Find where the given text appears and provide that cell's center as [X, Y] coordinate. 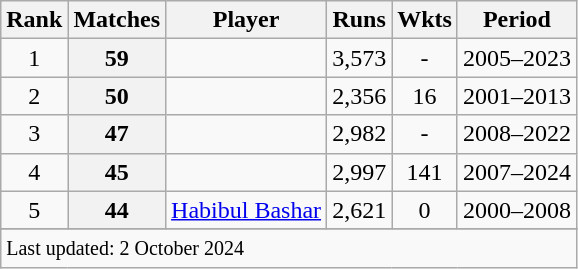
141 [425, 172]
2000–2008 [516, 210]
2,982 [360, 134]
45 [117, 172]
3 [34, 134]
Player [246, 20]
2001–2013 [516, 96]
47 [117, 134]
4 [34, 172]
Wkts [425, 20]
Rank [34, 20]
2008–2022 [516, 134]
3,573 [360, 58]
1 [34, 58]
2,621 [360, 210]
16 [425, 96]
Runs [360, 20]
5 [34, 210]
0 [425, 210]
50 [117, 96]
Habibul Bashar [246, 210]
2007–2024 [516, 172]
59 [117, 58]
Matches [117, 20]
2,997 [360, 172]
2,356 [360, 96]
44 [117, 210]
Period [516, 20]
Last updated: 2 October 2024 [289, 248]
2005–2023 [516, 58]
2 [34, 96]
